Determine the (X, Y) coordinate at the center of the cell enclosing the given text.  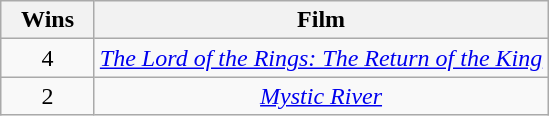
Mystic River (320, 96)
Film (320, 20)
4 (48, 58)
The Lord of the Rings: The Return of the King (320, 58)
2 (48, 96)
Wins (48, 20)
